Search for the cell housing the specified text and yield its [X, Y] center coordinate. 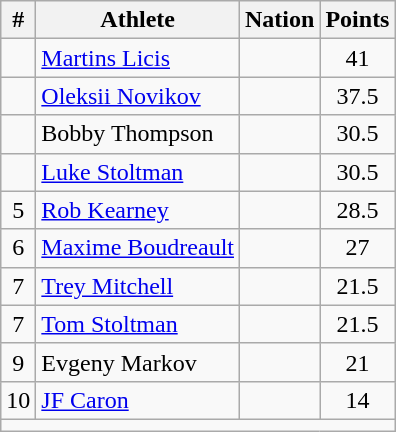
Maxime Boudreault [138, 248]
6 [18, 248]
Rob Kearney [138, 210]
27 [358, 248]
37.5 [358, 96]
9 [18, 362]
41 [358, 58]
Nation [280, 20]
Luke Stoltman [138, 172]
JF Caron [138, 400]
Tom Stoltman [138, 324]
5 [18, 210]
Athlete [138, 20]
28.5 [358, 210]
Oleksii Novikov [138, 96]
10 [18, 400]
Trey Mitchell [138, 286]
Bobby Thompson [138, 134]
Evgeny Markov [138, 362]
14 [358, 400]
Points [358, 20]
Martins Licis [138, 58]
21 [358, 362]
# [18, 20]
